For the text-containing cell, return its midpoint in [x, y] coordinate format. 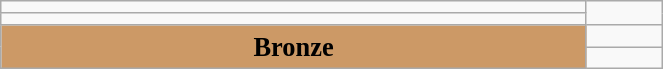
Bronze [294, 46]
